Locate the cell with the specified text and output its [x, y] center coordinate. 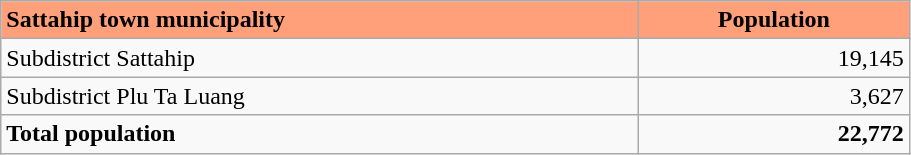
19,145 [774, 58]
3,627 [774, 96]
22,772 [774, 134]
Population [774, 20]
Subdistrict Plu Ta Luang [320, 96]
Subdistrict Sattahip [320, 58]
Sattahip town municipality [320, 20]
Total population [320, 134]
